Search for the cell housing the specified text and yield its [x, y] center coordinate. 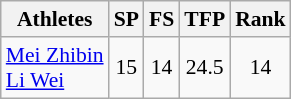
FS [162, 19]
15 [126, 68]
24.5 [204, 68]
Athletes [55, 19]
Mei ZhibinLi Wei [55, 68]
Rank [260, 19]
TFP [204, 19]
SP [126, 19]
